Pinpoint the cell where the given text exists, returning its (X, Y) midpoint coordinate. 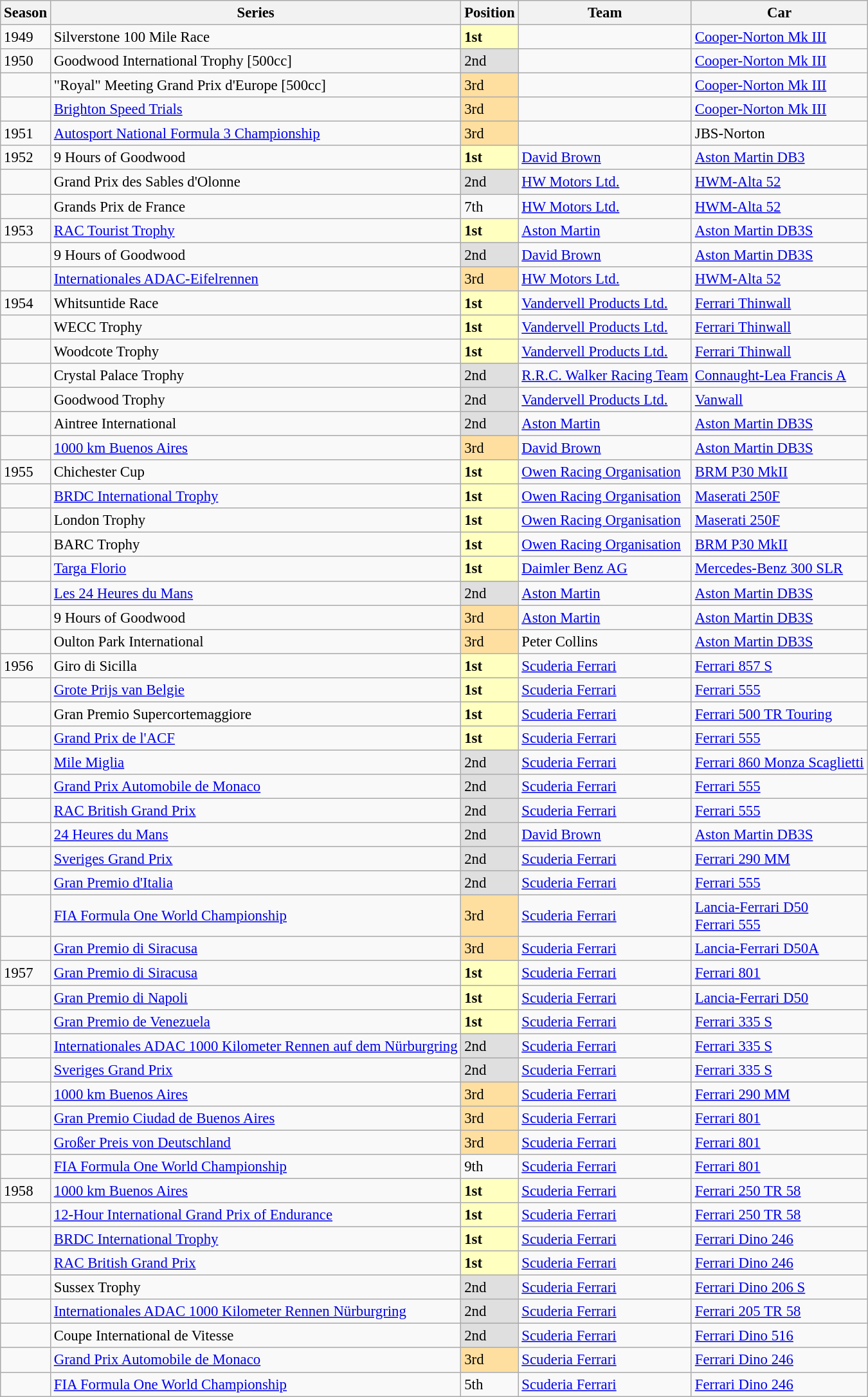
1955 (26, 472)
Whitsuntide Race (255, 303)
Ferrari 500 TR Touring (779, 714)
Grand Prix des Sables d'Olonne (255, 182)
1956 (26, 666)
12-Hour International Grand Prix of Endurance (255, 1215)
London Trophy (255, 520)
Mercedes-Benz 300 SLR (779, 569)
1950 (26, 61)
Mile Miglia (255, 762)
Gran Premio di Napoli (255, 998)
Ferrari 205 TR 58 (779, 1311)
1952 (26, 158)
Coupe International de Vitesse (255, 1336)
Chichester Cup (255, 472)
Aston Martin DB3 (779, 158)
Daimler Benz AG (605, 569)
Les 24 Heures du Mans (255, 593)
JBS-Norton (779, 134)
Team (605, 13)
Car (779, 13)
Silverstone 100 Mile Race (255, 37)
Connaught-Lea Francis A (779, 376)
Lancia-Ferrari D50 (779, 998)
1951 (26, 134)
Großer Preis von Deutschland (255, 1142)
Internationales ADAC 1000 Kilometer Rennen auf dem Nürburgring (255, 1046)
Giro di Sicilla (255, 666)
WECC Trophy (255, 327)
Season (26, 13)
1954 (26, 303)
1953 (26, 230)
Series (255, 13)
Aintree International (255, 424)
Autosport National Formula 3 Championship (255, 134)
9th (490, 1167)
Gran Premio de Venezuela (255, 1021)
Gran Premio Ciudad de Buenos Aires (255, 1119)
Grands Prix de France (255, 206)
Lancia-Ferrari D50Ferrari 555 (779, 916)
1958 (26, 1191)
Ferrari 857 S (779, 666)
Ferrari Dino 516 (779, 1336)
Gran Premio Supercortemaggiore (255, 714)
1949 (26, 37)
BARC Trophy (255, 545)
1957 (26, 973)
Ferrari Dino 206 S (779, 1288)
Peter Collins (605, 641)
"Royal" Meeting Grand Prix d'Europe [500cc] (255, 86)
Grand Prix de l'ACF (255, 738)
Brighton Speed Trials (255, 109)
Goodwood International Trophy [500cc] (255, 61)
Gran Premio d'Italia (255, 883)
Position (490, 13)
Oulton Park International (255, 641)
Sussex Trophy (255, 1288)
Woodcote Trophy (255, 351)
Lancia-Ferrari D50A (779, 949)
Internationales ADAC-Eifelrennen (255, 278)
Grote Prijs van Belgie (255, 690)
7th (490, 206)
Internationales ADAC 1000 Kilometer Rennen Nürburgring (255, 1311)
Targa Florio (255, 569)
Vanwall (779, 399)
5th (490, 1384)
Ferrari 860 Monza Scaglietti (779, 762)
Crystal Palace Trophy (255, 376)
RAC Tourist Trophy (255, 230)
R.R.C. Walker Racing Team (605, 376)
Goodwood Trophy (255, 399)
24 Heures du Mans (255, 835)
